Extract the [X, Y] coordinate from the center of the cell holding the provided text.  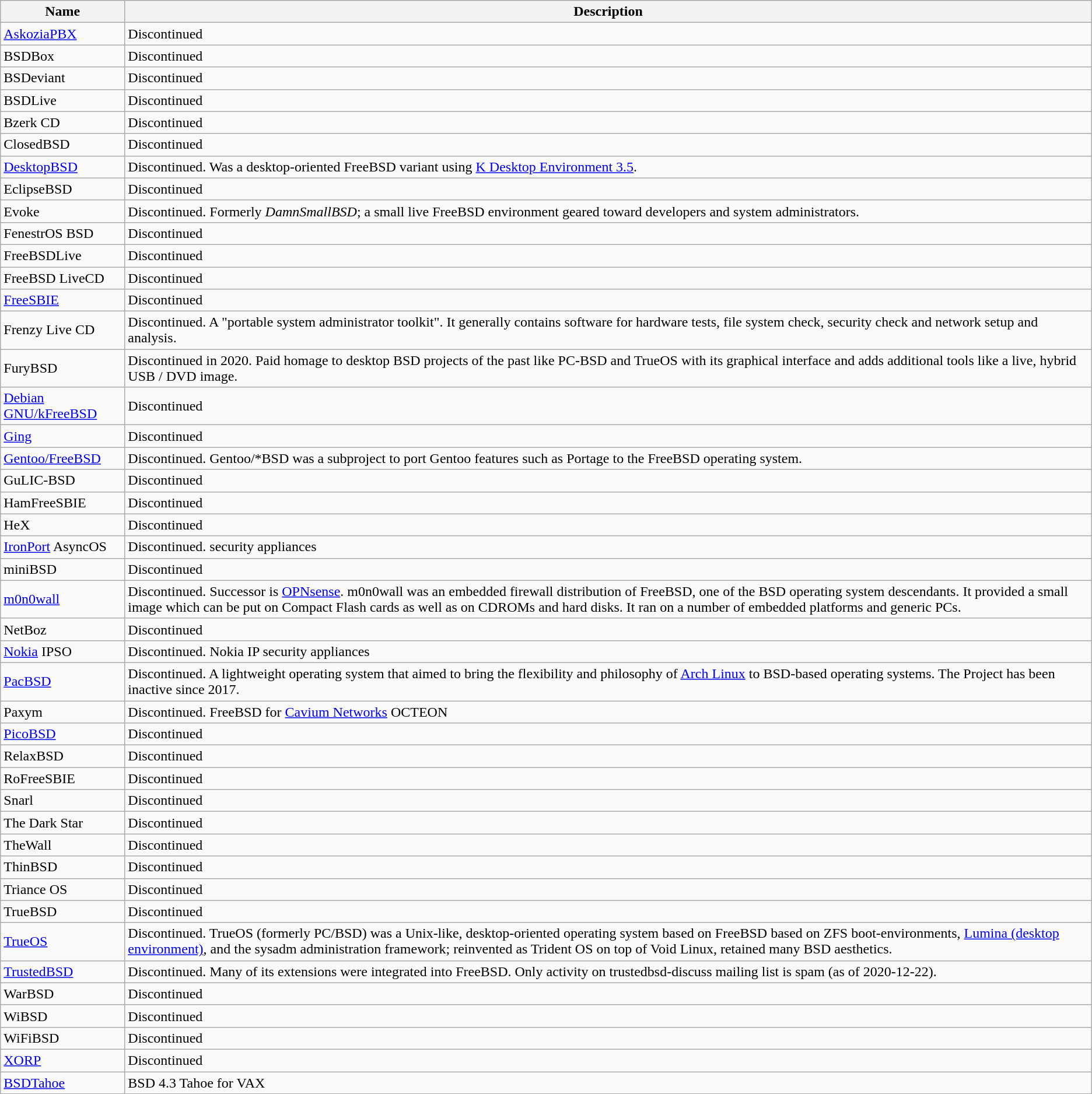
Discontinued. security appliances [608, 547]
TrustedBSD [63, 972]
BSDeviant [63, 78]
IronPort AsyncOS [63, 547]
Name [63, 12]
Discontinued. Was a desktop-oriented FreeBSD variant using K Desktop Environment 3.5. [608, 167]
DesktopBSD [63, 167]
HamFreeSBIE [63, 503]
Discontinued. Nokia IP security appliances [608, 651]
FreeBSD LiveCD [63, 278]
BSDBox [63, 56]
Bzerk CD [63, 122]
NetBoz [63, 629]
m0n0wall [63, 599]
Frenzy Live CD [63, 330]
Discontinued. Gentoo/*BSD was a subproject to port Gentoo features such as Portage to the FreeBSD operating system. [608, 458]
ThinBSD [63, 867]
AskoziaPBX [63, 34]
EclipseBSD [63, 189]
RoFreeSBIE [63, 779]
WiFiBSD [63, 1038]
PicoBSD [63, 734]
HeX [63, 525]
BSDLive [63, 100]
Gentoo/FreeBSD [63, 458]
TrueOS [63, 941]
Discontinued. Many of its extensions were integrated into FreeBSD. Only activity on trustedbsd-discuss mailing list is spam (as of 2020-12-22). [608, 972]
Nokia IPSO [63, 651]
ClosedBSD [63, 145]
FuryBSD [63, 369]
miniBSD [63, 569]
BSDTahoe [63, 1083]
The Dark Star [63, 823]
Triance OS [63, 889]
Paxym [63, 712]
XORP [63, 1060]
BSD 4.3 Tahoe for VAX [608, 1083]
Description [608, 12]
FreeBSDLive [63, 255]
GuLIC-BSD [63, 481]
FreeSBIE [63, 300]
TheWall [63, 845]
Discontinued. FreeBSD for Cavium Networks OCTEON [608, 712]
Debian GNU/kFreeBSD [63, 406]
PacBSD [63, 681]
FenestrOS BSD [63, 233]
Evoke [63, 211]
Ging [63, 436]
Discontinued. Formerly DamnSmallBSD; a small live FreeBSD environment geared toward developers and system administrators. [608, 211]
RelaxBSD [63, 756]
Snarl [63, 801]
TrueBSD [63, 911]
WiBSD [63, 1016]
WarBSD [63, 994]
